Determine the [X, Y] coordinate at the center of the cell enclosing the given text.  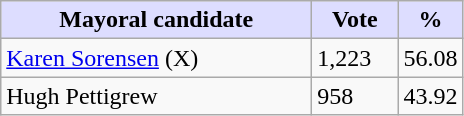
Hugh Pettigrew [156, 96]
56.08 [430, 58]
Mayoral candidate [156, 20]
% [430, 20]
958 [355, 96]
Vote [355, 20]
43.92 [430, 96]
1,223 [355, 58]
Karen Sorensen (X) [156, 58]
